Return the [X, Y] coordinate for the center point of the cell that contains the specified text.  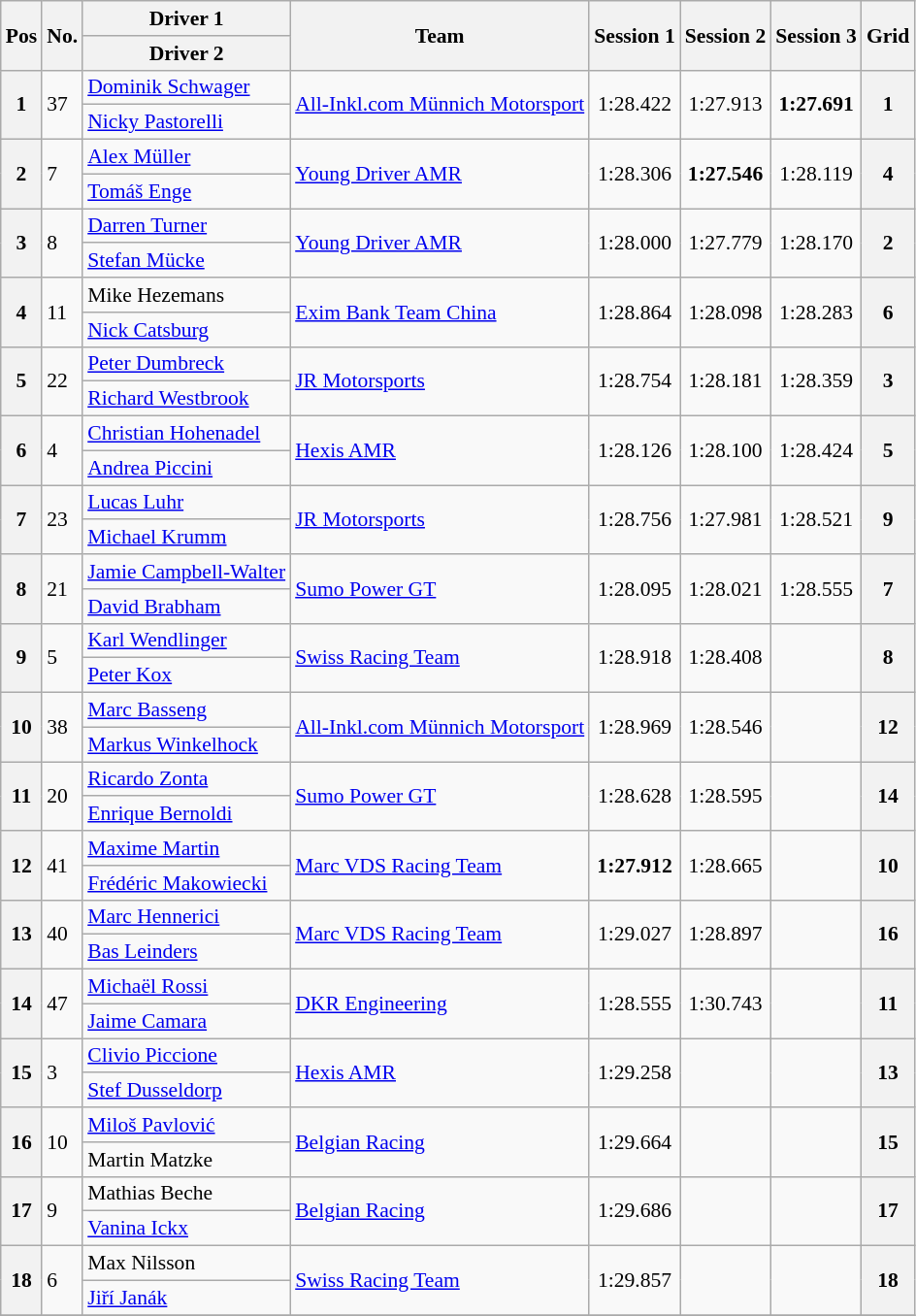
Dominik Schwager [186, 87]
1:28.359 [816, 380]
Grid [889, 35]
Enrique Bernoldi [186, 814]
20 [62, 796]
1:28.628 [635, 796]
Nicky Pastorelli [186, 122]
Stefan Mücke [186, 261]
1:27.779 [726, 243]
DKR Engineering [440, 1003]
Marc Basseng [186, 710]
1:28.864 [635, 313]
Martin Matzke [186, 1160]
Exim Bank Team China [440, 313]
1:28.897 [726, 934]
Mike Hezemans [186, 295]
1:28.754 [635, 380]
41 [62, 866]
47 [62, 1003]
1:28.408 [726, 658]
Jiří Janák [186, 1298]
Stef Dusseldorp [186, 1091]
1:29.027 [635, 934]
40 [62, 934]
1:28.306 [635, 175]
1:28.424 [816, 450]
1:28.126 [635, 450]
Bas Leinders [186, 952]
1:28.546 [726, 728]
1:28.969 [635, 728]
Peter Dumbreck [186, 364]
1:28.000 [635, 243]
Karl Wendlinger [186, 641]
1:28.283 [816, 313]
David Brabham [186, 607]
Session 1 [635, 35]
Maxime Martin [186, 848]
1:28.170 [816, 243]
22 [62, 380]
38 [62, 728]
1:28.918 [635, 658]
Driver 2 [186, 53]
1:28.181 [726, 380]
Max Nilsson [186, 1264]
1:28.595 [726, 796]
23 [62, 520]
Jaime Camara [186, 1021]
1:30.743 [726, 1003]
1:28.119 [816, 175]
1:29.664 [635, 1141]
21 [62, 588]
Session 3 [816, 35]
Christian Hohenadel [186, 434]
Frédéric Makowiecki [186, 883]
Peter Kox [186, 675]
Mathias Beche [186, 1194]
1:28.095 [635, 588]
1:27.913 [726, 105]
Lucas Luhr [186, 503]
1:27.546 [726, 175]
1:27.691 [816, 105]
No. [62, 35]
Clivio Piccione [186, 1056]
Andrea Piccini [186, 468]
1:27.981 [726, 520]
1:28.521 [816, 520]
Nick Catsburg [186, 330]
Michaël Rossi [186, 987]
Pos [21, 35]
1:29.857 [635, 1281]
1:28.100 [726, 450]
1:28.098 [726, 313]
37 [62, 105]
Jamie Campbell-Walter [186, 572]
Miloš Pavlović [186, 1125]
1:28.422 [635, 105]
Darren Turner [186, 226]
Ricardo Zonta [186, 779]
1:28.756 [635, 520]
1:29.258 [635, 1073]
Richard Westbrook [186, 399]
Alex Müller [186, 157]
Michael Krumm [186, 538]
Markus Winkelhock [186, 744]
1:27.912 [635, 866]
Team [440, 35]
Driver 1 [186, 18]
Vanina Ickx [186, 1229]
1:28.665 [726, 866]
1:29.686 [635, 1211]
Session 2 [726, 35]
1:28.021 [726, 588]
Tomáš Enge [186, 191]
Marc Hennerici [186, 917]
